Output the (x, y) coordinate of the center of the cell containing the given text.  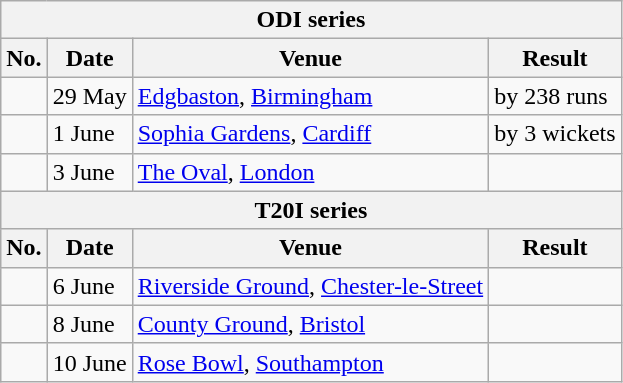
6 June (90, 286)
Edgbaston, Birmingham (310, 96)
1 June (90, 134)
Riverside Ground, Chester-le-Street (310, 286)
3 June (90, 172)
Sophia Gardens, Cardiff (310, 134)
10 June (90, 362)
County Ground, Bristol (310, 324)
The Oval, London (310, 172)
8 June (90, 324)
ODI series (311, 20)
Rose Bowl, Southampton (310, 362)
29 May (90, 96)
by 238 runs (555, 96)
by 3 wickets (555, 134)
T20I series (311, 210)
